Output the [x, y] coordinate of the center of the cell containing the given text.  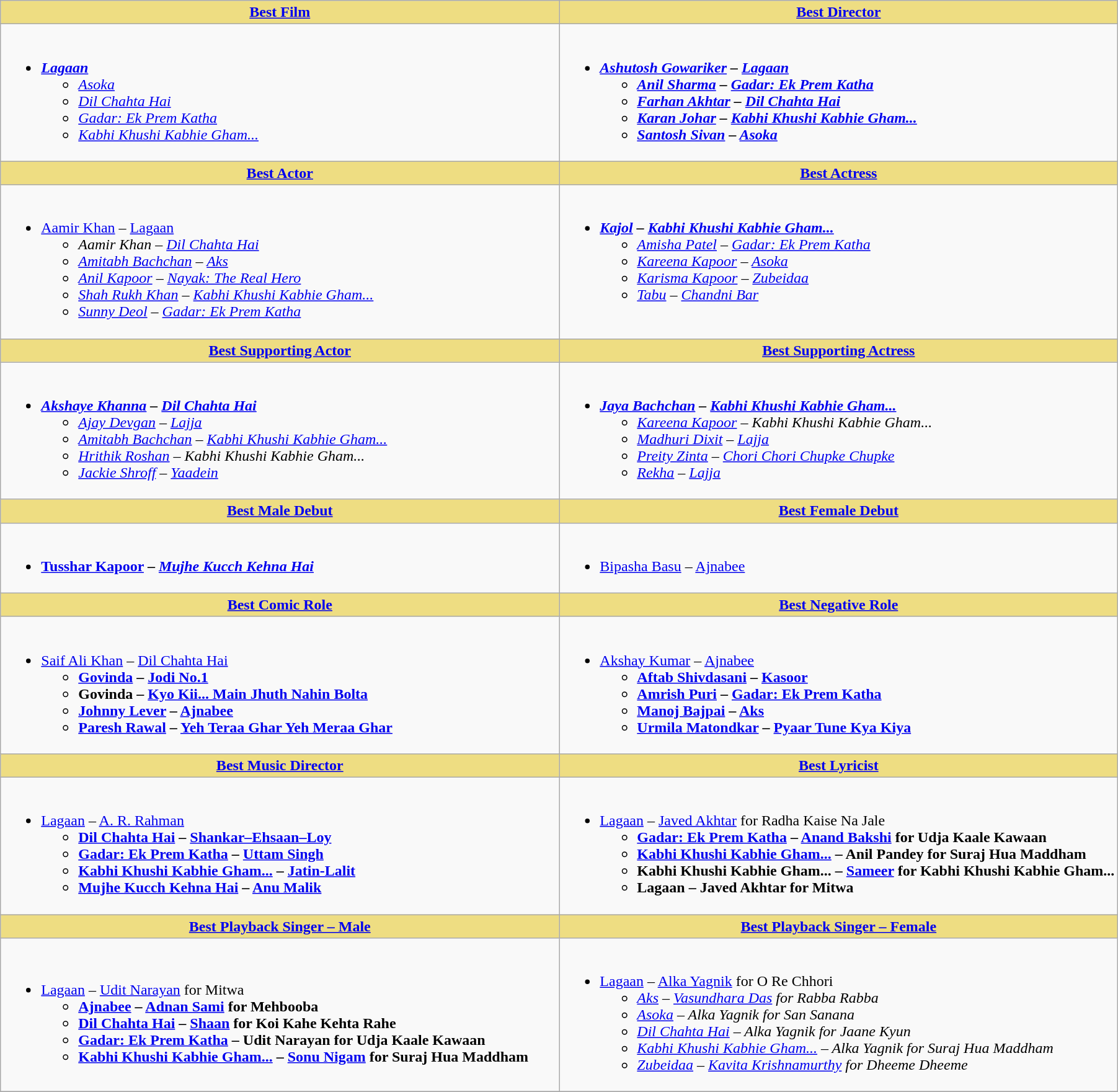
Best Negative Role [838, 605]
Best Supporting Actor [280, 350]
Best Playback Singer – Female [838, 926]
Best Film [280, 12]
Best Female Debut [838, 511]
Best Music Director [280, 765]
Best Male Debut [280, 511]
Best Actor [280, 173]
Bipasha Basu – Ajnabee [838, 558]
Best Lyricist [838, 765]
Best Playback Singer – Male [280, 926]
LagaanAsokaDil Chahta HaiGadar: Ek Prem KathaKabhi Khushi Kabhie Gham... [280, 93]
Tusshar Kapoor – Mujhe Kucch Kehna Hai [280, 558]
Best Supporting Actress [838, 350]
Akshay Kumar – AjnabeeAftab Shivdasani – KasoorAmrish Puri – Gadar: Ek Prem KathaManoj Bajpai – AksUrmila Matondkar – Pyaar Tune Kya Kiya [838, 685]
Kajol – Kabhi Khushi Kabhie Gham... Amisha Patel – Gadar: Ek Prem KathaKareena Kapoor – AsokaKarisma Kapoor – ZubeidaaTabu – Chandni Bar [838, 262]
Best Comic Role [280, 605]
Best Actress [838, 173]
Best Director [838, 12]
